Locate the cell with the specified text and output its (X, Y) center coordinate. 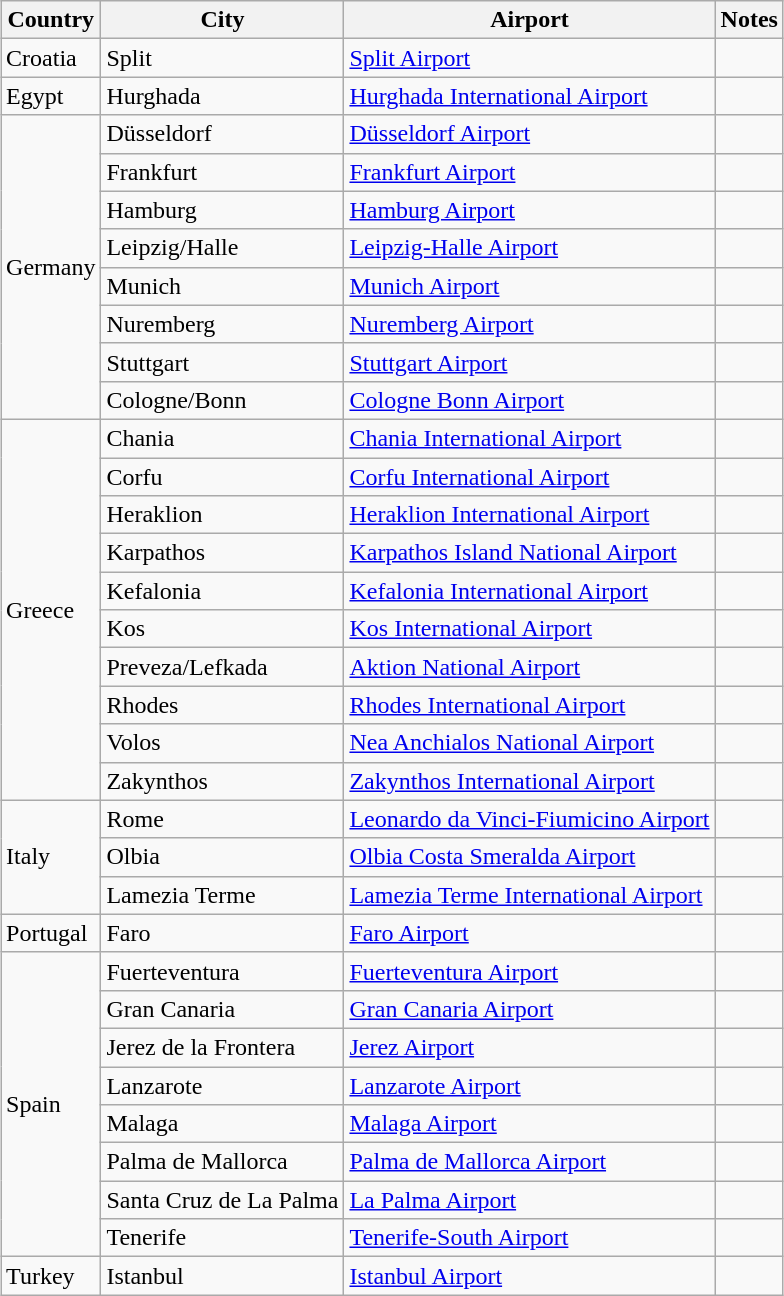
Gran Canaria (222, 1009)
Spain (51, 1104)
Croatia (51, 58)
Santa Cruz de La Palma (222, 1200)
Malaga Airport (530, 1124)
Stuttgart Airport (530, 362)
Faro (222, 933)
Leipzig/Halle (222, 248)
Corfu International Airport (530, 477)
Istanbul Airport (530, 1276)
Rome (222, 819)
Corfu (222, 477)
Aktion National Airport (530, 667)
Turkey (51, 1276)
Nea Anchialos National Airport (530, 743)
Faro Airport (530, 933)
Leonardo da Vinci-Fiumicino Airport (530, 819)
Notes (749, 20)
Chania (222, 438)
Volos (222, 743)
Hurghada (222, 96)
Hamburg (222, 210)
Rhodes (222, 705)
Olbia (222, 857)
Malaga (222, 1124)
Tenerife (222, 1238)
Karpathos Island National Airport (530, 553)
Leipzig-Halle Airport (530, 248)
Heraklion International Airport (530, 515)
Zakynthos (222, 781)
Italy (51, 857)
Greece (51, 610)
Kos International Airport (530, 629)
Jerez de la Frontera (222, 1047)
Frankfurt Airport (530, 172)
Palma de Mallorca Airport (530, 1162)
Gran Canaria Airport (530, 1009)
Egypt (51, 96)
Zakynthos International Airport (530, 781)
Split (222, 58)
Hurghada International Airport (530, 96)
Palma de Mallorca (222, 1162)
Cologne Bonn Airport (530, 400)
Istanbul (222, 1276)
Stuttgart (222, 362)
Fuerteventura Airport (530, 971)
Lamezia Terme International Airport (530, 895)
Kefalonia (222, 591)
Chania International Airport (530, 438)
Kefalonia International Airport (530, 591)
Lanzarote Airport (530, 1085)
Lamezia Terme (222, 895)
Germany (51, 267)
Kos (222, 629)
Munich (222, 286)
Hamburg Airport (530, 210)
Frankfurt (222, 172)
Tenerife-South Airport (530, 1238)
Cologne/Bonn (222, 400)
Munich Airport (530, 286)
Nuremberg (222, 324)
Split Airport (530, 58)
Country (51, 20)
Olbia Costa Smeralda Airport (530, 857)
La Palma Airport (530, 1200)
Heraklion (222, 515)
Fuerteventura (222, 971)
Karpathos (222, 553)
City (222, 20)
Düsseldorf Airport (530, 134)
Preveza/Lefkada (222, 667)
Airport (530, 20)
Rhodes International Airport (530, 705)
Düsseldorf (222, 134)
Jerez Airport (530, 1047)
Portugal (51, 933)
Nuremberg Airport (530, 324)
Lanzarote (222, 1085)
